Pinpoint the cell where the given text exists, returning its [x, y] midpoint coordinate. 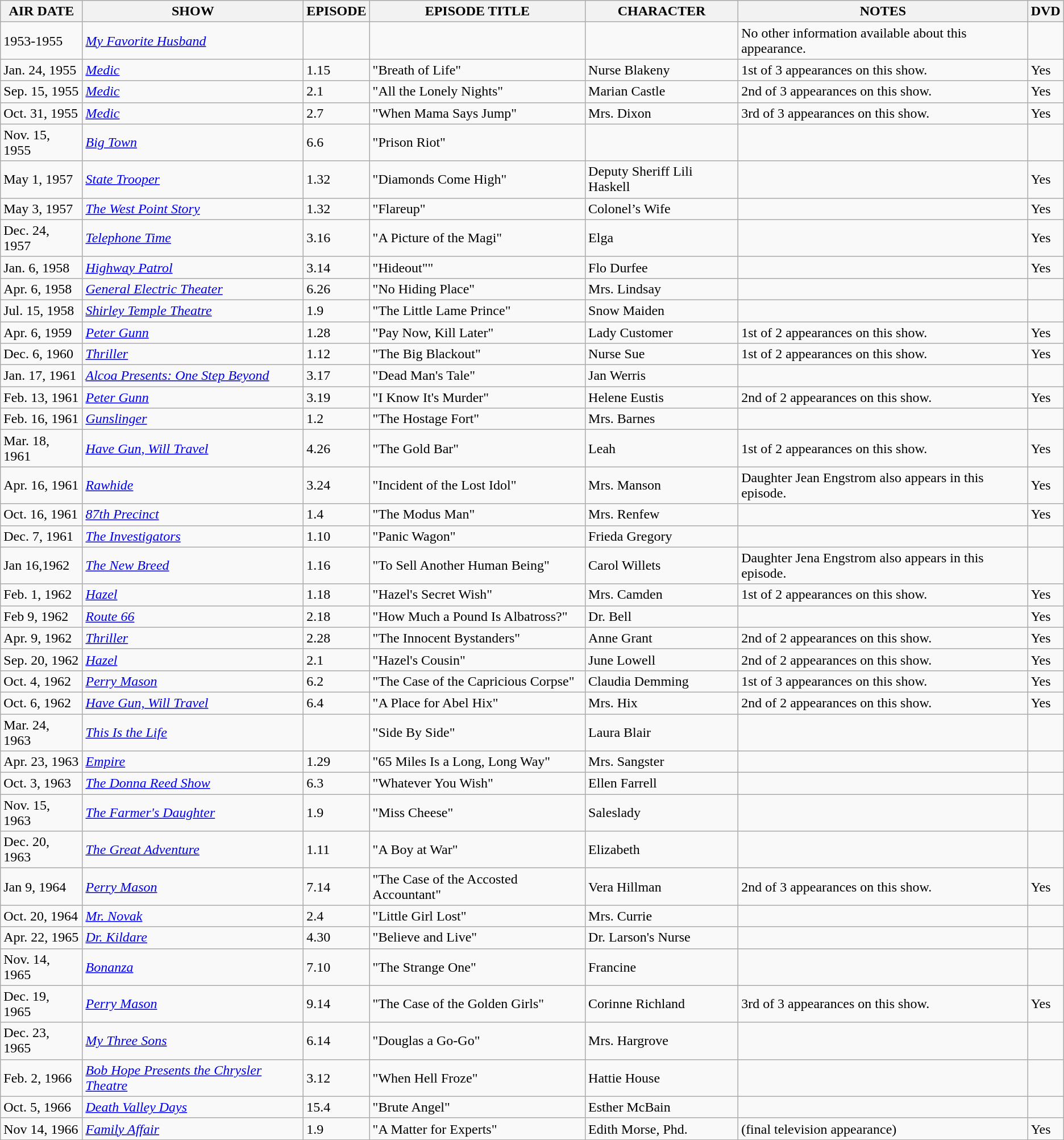
Family Affair [193, 1129]
6.14 [336, 1040]
Death Valley Days [193, 1107]
2.28 [336, 638]
Dec. 7, 1961 [41, 536]
"The Hostage Fort" [477, 419]
Mrs. Barnes [662, 419]
"Believe and Live" [477, 938]
Telephone Time [193, 238]
"Prison Riot" [477, 142]
"When Hell Froze" [477, 1078]
General Electric Theater [193, 289]
State Trooper [193, 180]
"Side By Side" [477, 732]
Jan. 17, 1961 [41, 376]
"Flareup" [477, 209]
Oct. 6, 1962 [41, 703]
Dec. 20, 1963 [41, 849]
Nov. 15, 1955 [41, 142]
"The Little Lame Prince" [477, 310]
Nurse Blakeny [662, 70]
Rawhide [193, 486]
Mrs. Currie [662, 916]
Helene Eustis [662, 397]
15.4 [336, 1107]
2.18 [336, 616]
Mar. 18, 1961 [41, 448]
6.26 [336, 289]
1953-1955 [41, 41]
Marian Castle [662, 92]
"Brute Angel" [477, 1107]
Mrs. Hix [662, 703]
"A Place for Abel Hix" [477, 703]
Saleslady [662, 813]
1.12 [336, 354]
Francine [662, 967]
Dec. 19, 1965 [41, 1004]
Carol Willets [662, 565]
"A Boy at War" [477, 849]
Apr. 6, 1958 [41, 289]
Mrs. Renfew [662, 515]
May 3, 1957 [41, 209]
EPISODE TITLE [477, 11]
Nov. 15, 1963 [41, 813]
Apr. 6, 1959 [41, 333]
1.29 [336, 762]
Mrs. Sangster [662, 762]
Oct. 31, 1955 [41, 113]
Mrs. Lindsay [662, 289]
"All the Lonely Nights" [477, 92]
Dec. 24, 1957 [41, 238]
"Dead Man's Tale" [477, 376]
Mrs. Dixon [662, 113]
"Hazel's Secret Wish" [477, 595]
6.6 [336, 142]
Jan Werris [662, 376]
Apr. 9, 1962 [41, 638]
"Panic Wagon" [477, 536]
Lady Customer [662, 333]
Mr. Novak [193, 916]
Oct. 4, 1962 [41, 681]
Dr. Bell [662, 616]
DVD [1046, 11]
Hattie House [662, 1078]
Dr. Larson's Nurse [662, 938]
"The Gold Bar" [477, 448]
SHOW [193, 11]
Elga [662, 238]
AIR DATE [41, 11]
No other information available about this appearance. [883, 41]
Big Town [193, 142]
6.4 [336, 703]
"I Know It's Murder" [477, 397]
"Miss Cheese" [477, 813]
"Douglas a Go-Go" [477, 1040]
CHARACTER [662, 11]
The Great Adventure [193, 849]
Sep. 15, 1955 [41, 92]
Anne Grant [662, 638]
Daughter Jena Engstrom also appears in this episode. [883, 565]
June Lowell [662, 660]
"A Picture of the Magi" [477, 238]
The Donna Reed Show [193, 784]
Flo Durfee [662, 267]
2.7 [336, 113]
"Little Girl Lost" [477, 916]
Route 66 [193, 616]
"To Sell Another Human Being" [477, 565]
Highway Patrol [193, 267]
Jan. 6, 1958 [41, 267]
Feb. 2, 1966 [41, 1078]
Elizabeth [662, 849]
Shirley Temple Theatre [193, 310]
"Diamonds Come High" [477, 180]
"The Case of the Golden Girls" [477, 1004]
1.15 [336, 70]
Dec. 6, 1960 [41, 354]
3.16 [336, 238]
Apr. 23, 1963 [41, 762]
"Breath of Life" [477, 70]
Claudia Demming [662, 681]
Apr. 16, 1961 [41, 486]
The Farmer's Daughter [193, 813]
87th Precinct [193, 515]
6.2 [336, 681]
Alcoa Presents: One Step Beyond [193, 376]
Nov 14, 1966 [41, 1129]
"The Modus Man" [477, 515]
"No Hiding Place" [477, 289]
Apr. 22, 1965 [41, 938]
Jul. 15, 1958 [41, 310]
EPISODE [336, 11]
This Is the Life [193, 732]
"When Mama Says Jump" [477, 113]
Bonanza [193, 967]
"Pay Now, Kill Later" [477, 333]
Oct. 20, 1964 [41, 916]
NOTES [883, 11]
1.18 [336, 595]
7.14 [336, 887]
Feb. 16, 1961 [41, 419]
Feb. 13, 1961 [41, 397]
Esther McBain [662, 1107]
3.17 [336, 376]
Deputy Sheriff Lili Haskell [662, 180]
9.14 [336, 1004]
Mrs. Hargrove [662, 1040]
(final television appearance) [883, 1129]
4.30 [336, 938]
1.11 [336, 849]
The West Point Story [193, 209]
"Whatever You Wish" [477, 784]
"A Matter for Experts" [477, 1129]
Mrs. Camden [662, 595]
Snow Maiden [662, 310]
1.10 [336, 536]
My Favorite Husband [193, 41]
"The Innocent Bystanders" [477, 638]
3.12 [336, 1078]
Mar. 24, 1963 [41, 732]
The New Breed [193, 565]
4.26 [336, 448]
Mrs. Manson [662, 486]
1.16 [336, 565]
The Investigators [193, 536]
Feb 9, 1962 [41, 616]
My Three Sons [193, 1040]
Dr. Kildare [193, 938]
Nov. 14, 1965 [41, 967]
Nurse Sue [662, 354]
3.19 [336, 397]
Colonel’s Wife [662, 209]
"How Much a Pound Is Albatross?" [477, 616]
1.4 [336, 515]
2.4 [336, 916]
Laura Blair [662, 732]
"Incident of the Lost Idol" [477, 486]
"The Case of the Capricious Corpse" [477, 681]
6.3 [336, 784]
7.10 [336, 967]
Oct. 3, 1963 [41, 784]
Vera Hillman [662, 887]
Gunslinger [193, 419]
Jan 16,1962 [41, 565]
1.2 [336, 419]
Jan. 24, 1955 [41, 70]
Dec. 23, 1965 [41, 1040]
"The Strange One" [477, 967]
Frieda Gregory [662, 536]
Bob Hope Presents the Chrysler Theatre [193, 1078]
Ellen Farrell [662, 784]
Feb. 1, 1962 [41, 595]
1.28 [336, 333]
Jan 9, 1964 [41, 887]
3.24 [336, 486]
Oct. 5, 1966 [41, 1107]
Leah [662, 448]
Sep. 20, 1962 [41, 660]
"The Big Blackout" [477, 354]
Edith Morse, Phd. [662, 1129]
Oct. 16, 1961 [41, 515]
"65 Miles Is a Long, Long Way" [477, 762]
"Hazel's Cousin" [477, 660]
May 1, 1957 [41, 180]
Corinne Richland [662, 1004]
3.14 [336, 267]
"Hideout"" [477, 267]
Daughter Jean Engstrom also appears in this episode. [883, 486]
"The Case of the Accosted Accountant" [477, 887]
Empire [193, 762]
